Capture the cell that displays the provided text and extract its [X, Y] central coordinate. 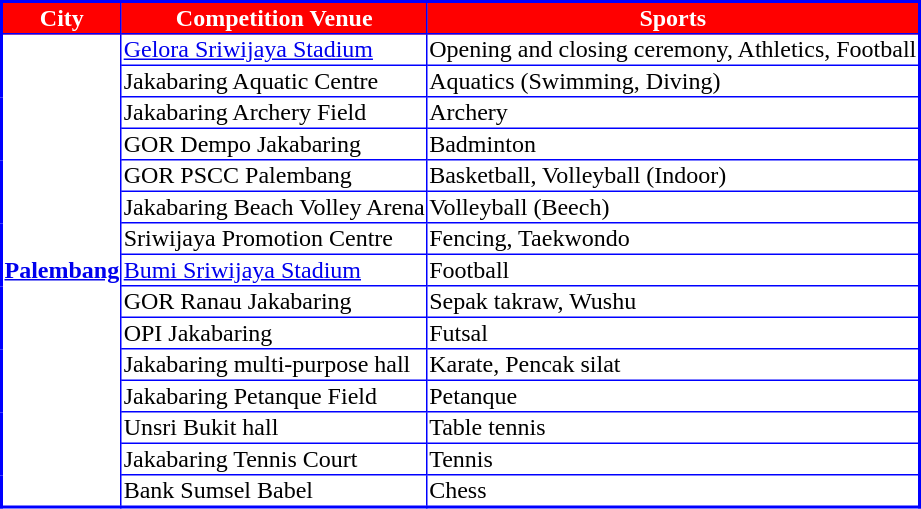
GOR PSCC Palembang [274, 176]
Volleyball (Beech) [673, 207]
Jakabaring Tennis Court [274, 459]
Bank Sumsel Babel [274, 491]
Gelora Sriwijaya Stadium [274, 50]
Fencing, Taekwondo [673, 239]
Sports [673, 18]
Karate, Pencak silat [673, 365]
Jakabaring Aquatic Centre [274, 81]
Tennis [673, 459]
Bumi Sriwijaya Stadium [274, 270]
Jakabaring multi-purpose hall [274, 365]
Jakabaring Petanque Field [274, 396]
Opening and closing ceremony, Athletics, Football [673, 50]
Table tennis [673, 428]
Unsri Bukit hall [274, 428]
Palembang [62, 270]
Badminton [673, 144]
Archery [673, 113]
Chess [673, 491]
Sepak takraw, Wushu [673, 302]
GOR Dempo Jakabaring [274, 144]
Futsal [673, 333]
OPI Jakabaring [274, 333]
Sriwijaya Promotion Centre [274, 239]
Competition Venue [274, 18]
Aquatics (Swimming, Diving) [673, 81]
Basketball, Volleyball (Indoor) [673, 176]
Football [673, 270]
Jakabaring Archery Field [274, 113]
Jakabaring Beach Volley Arena [274, 207]
City [62, 18]
Petanque [673, 396]
GOR Ranau Jakabaring [274, 302]
